Scan for the cell matching the given text and deliver its (x, y) coordinate at center. 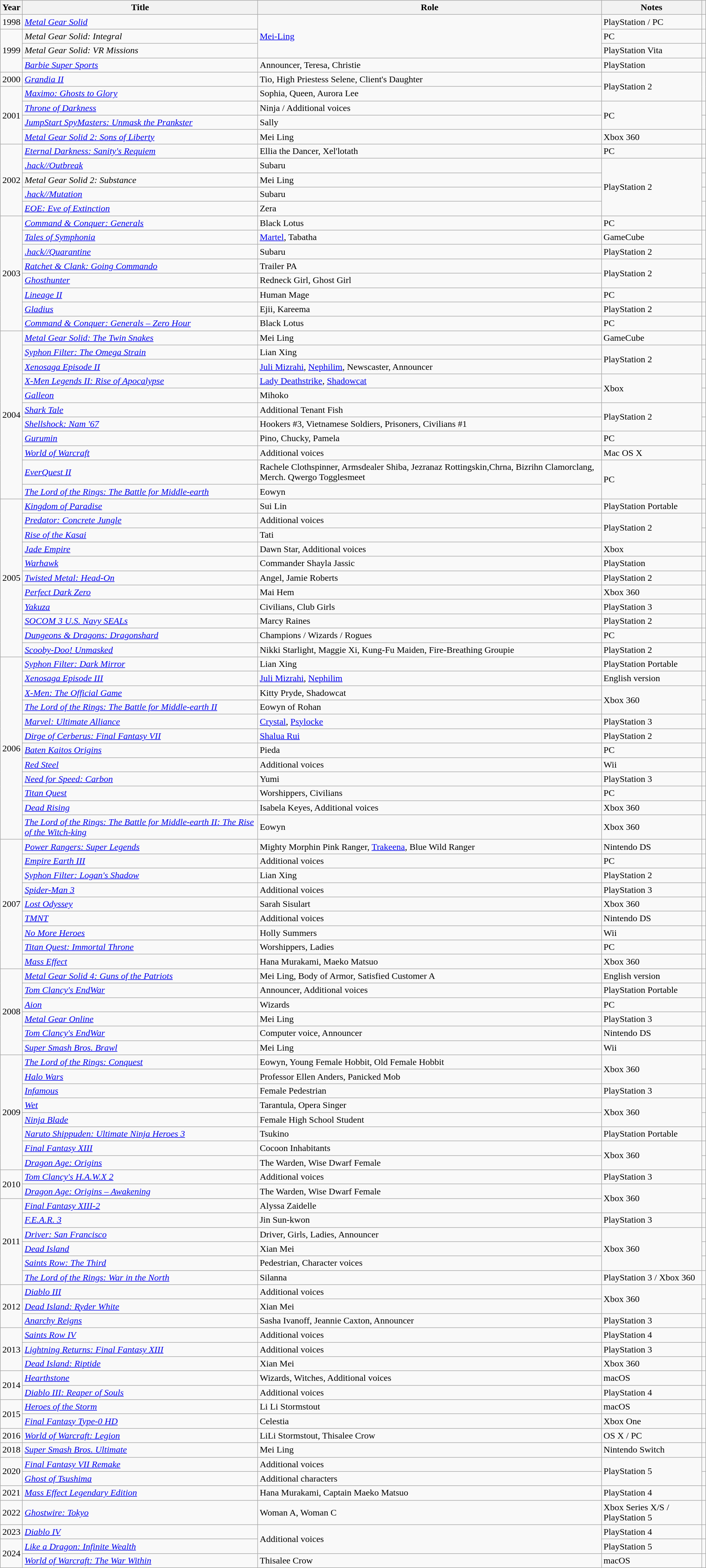
2002 (11, 180)
Martel, Tabatha (430, 237)
PlayStation 3 / Xbox 360 (652, 1277)
Yakuza (140, 606)
Lightning Returns: Final Fantasy XIII (140, 1349)
Sally (430, 122)
Heroes of the Storm (140, 1407)
2007 (11, 904)
Ratchet & Clank: Going Commando (140, 266)
Twisted Metal: Head-On (140, 578)
Ninja Blade (140, 1120)
Dungeons & Dragons: Dragonshard (140, 635)
Celestia (430, 1421)
2021 (11, 1493)
Computer voice, Announcer (430, 1033)
Nikki Starlight, Maggie Xi, Kung-Fu Maiden, Fire-Breathing Groupie (430, 649)
Role (430, 8)
Commander Shayla Jassic (430, 563)
2001 (11, 115)
Metal Gear Solid: VR Missions (140, 51)
Rachele Clothspinner, Armsdealer Shiba, Jezranaz Rottingskin,Chrna, Bizrihn Clamorclang, Merch. Qwergo Togglesmeet (430, 472)
PlayStation / PC (652, 22)
Shark Tale (140, 409)
Woman A, Woman C (430, 1513)
Diablo III: Reaper of Souls (140, 1393)
Xbox One (652, 1421)
2010 (11, 1184)
Ghostwire: Tokyo (140, 1513)
Driver, Girls, Ladies, Announcer (430, 1234)
Dead Island: Ryder White (140, 1306)
Isabela Keyes, Additional voices (430, 808)
Pieda (430, 750)
Metal Gear Online (140, 1019)
Announcer, Teresa, Christie (430, 65)
Diablo III (140, 1292)
Metal Gear Solid: The Twin Snakes (140, 338)
Ninja / Additional voices (430, 108)
.hack//Mutation (140, 194)
Tarantula, Opera Singer (430, 1105)
Hana Murakami, Maeko Matsuo (430, 962)
The Lord of the Rings: The Battle for Middle-earth (140, 492)
Mac OS X (652, 453)
Dead Island: Riptide (140, 1364)
The Lord of the Rings: Conquest (140, 1062)
Syphon Filter: The Omega Strain (140, 352)
Metal Gear Solid: Integral (140, 36)
Juli Mizrahi, Nephilim (430, 679)
Mihoko (430, 395)
2004 (11, 415)
Eowyn, Young Female Hobbit, Old Female Hobbit (430, 1062)
Gurumin (140, 439)
Halo Wars (140, 1076)
TMNT (140, 919)
Lineage II (140, 295)
2012 (11, 1306)
Xenosaga Episode II (140, 366)
Titan Quest (140, 793)
Xbox Series X/S / PlayStation 5 (652, 1513)
Alyssa Zaidelle (430, 1206)
Eowyn of Rohan (430, 707)
Female High School Student (430, 1120)
Additional characters (430, 1479)
Champions / Wizards / Rogues (430, 635)
Crystal, Psylocke (430, 722)
EOE: Eve of Extinction (140, 209)
Sasha Ivanoff, Jeannie Caxton, Announcer (430, 1320)
Hearthstone (140, 1378)
Redneck Girl, Ghost Girl (430, 280)
Perfect Dark Zero (140, 592)
Empire Earth III (140, 861)
Lady Deathstrike, Shadowcat (430, 381)
Barbie Super Sports (140, 65)
Thisalee Crow (430, 1560)
.hack//Outbreak (140, 165)
Ejii, Kareema (430, 309)
F.E.A.R. 3 (140, 1220)
Pedestrian, Character voices (430, 1263)
EverQuest II (140, 472)
2008 (11, 1012)
Dragon Age: Origins – Awakening (140, 1191)
Rise of the Kasai (140, 535)
Aion (140, 1005)
Title (140, 8)
Human Mage (430, 295)
2015 (11, 1414)
Metal Gear Solid 2: Sons of Liberty (140, 137)
The Lord of the Rings: The Battle for Middle-earth II: The Rise of the Witch-king (140, 827)
Final Fantasy Type-0 HD (140, 1421)
Juli Mizrahi, Nephilim, Newscaster, Announcer (430, 366)
World of Warcraft: Legion (140, 1436)
2023 (11, 1532)
2020 (11, 1471)
Holly Summers (430, 933)
2000 (11, 79)
Tom Clancy's H.A.W.X 2 (140, 1177)
Worshippers, Ladies (430, 947)
Throne of Darkness (140, 108)
Metal Gear Solid (140, 22)
Galleon (140, 395)
The Lord of the Rings: The Battle for Middle-earth II (140, 707)
Baten Kaitos Origins (140, 750)
Dragon Age: Origins (140, 1163)
Pino, Chucky, Pamela (430, 439)
Spider-Man 3 (140, 889)
Dead Island (140, 1249)
Xenosaga Episode III (140, 679)
No More Heroes (140, 933)
Final Fantasy XIII (140, 1148)
Red Steel (140, 765)
2006 (11, 748)
Kitty Pryde, Shadowcat (430, 693)
2024 (11, 1553)
Dead Rising (140, 808)
Mai Hem (430, 592)
Mei-Ling (430, 36)
Syphon Filter: Dark Mirror (140, 664)
Command & Conquer: Generals – Zero Hour (140, 323)
1999 (11, 51)
World of Warcraft: The War Within (140, 1560)
The Lord of the Rings: War in the North (140, 1277)
Mass Effect Legendary Edition (140, 1493)
Worshippers, Civilians (430, 793)
Syphon Filter: Logan's Shadow (140, 875)
Tati (430, 535)
Mei Ling, Body of Armor, Satisfied Customer A (430, 976)
Infamous (140, 1091)
Titan Quest: Immortal Throne (140, 947)
Dawn Star, Additional voices (430, 549)
1998 (11, 22)
2011 (11, 1242)
Mass Effect (140, 962)
Grandia II (140, 79)
Female Pedestrian (430, 1091)
Tio, High Priestess Selene, Client's Daughter (430, 79)
Metal Gear Solid 4: Guns of the Patriots (140, 976)
2016 (11, 1436)
Super Smash Bros. Ultimate (140, 1450)
Dirge of Cerberus: Final Fantasy VII (140, 736)
Driver: San Francisco (140, 1234)
World of Warcraft (140, 453)
Notes (652, 8)
Predator: Concrete Jungle (140, 520)
Year (11, 8)
Mighty Morphin Pink Ranger, Trakeena, Blue Wild Ranger (430, 846)
Zera (430, 209)
Professor Ellen Anders, Panicked Mob (430, 1076)
Need for Speed: Carbon (140, 779)
Civilians, Club Girls (430, 606)
Scooby-Doo! Unmasked (140, 649)
Gladius (140, 309)
Saints Row IV (140, 1335)
Additional Tenant Fish (430, 409)
Shalua Rui (430, 736)
Command & Conquer: Generals (140, 223)
SOCOM 3 U.S. Navy SEALs (140, 621)
Wizards, Witches, Additional voices (430, 1378)
Sui Lin (430, 506)
Sophia, Queen, Aurora Lee (430, 94)
Ellia the Dancer, Xel'lotath (430, 151)
Sarah Sisulart (430, 904)
Final Fantasy XIII-2 (140, 1206)
2014 (11, 1385)
Marvel: Ultimate Alliance (140, 722)
Nintendo Switch (652, 1450)
2018 (11, 1450)
Super Smash Bros. Brawl (140, 1048)
Wizards (430, 1005)
Jade Empire (140, 549)
Naruto Shippuden: Ultimate Ninja Heroes 3 (140, 1134)
Trailer PA (430, 266)
PlayStation Vita (652, 51)
Hookers #3, Vietnamese Soldiers, Prisoners, Civilians #1 (430, 424)
2009 (11, 1112)
Li Li Stormstout (430, 1407)
Tsukino (430, 1134)
Announcer, Additional voices (430, 990)
Cocoon Inhabitants (430, 1148)
LiLi Stormstout, Thisalee Crow (430, 1436)
Kingdom of Paradise (140, 506)
X-Men: The Official Game (140, 693)
2022 (11, 1513)
Marcy Raines (430, 621)
Ghosthunter (140, 280)
Wet (140, 1105)
Shellshock: Nam '67 (140, 424)
Hana Murakami, Captain Maeko Matsuo (430, 1493)
Ghost of Tsushima (140, 1479)
Maximo: Ghosts to Glory (140, 94)
Saints Row: The Third (140, 1263)
Final Fantasy VII Remake (140, 1464)
OS X / PC (652, 1436)
Angel, Jamie Roberts (430, 578)
X-Men Legends II: Rise of Apocalypse (140, 381)
.hack//Quarantine (140, 252)
Jin Sun-kwon (430, 1220)
Warhawk (140, 563)
Anarchy Reigns (140, 1320)
Lost Odyssey (140, 904)
Diablo IV (140, 1532)
Like a Dragon: Infinite Wealth (140, 1546)
Silanna (430, 1277)
Eternal Darkness: Sanity's Requiem (140, 151)
Metal Gear Solid 2: Substance (140, 180)
2003 (11, 273)
Tales of Symphonia (140, 237)
2005 (11, 578)
Yumi (430, 779)
2013 (11, 1349)
Power Rangers: Super Legends (140, 846)
JumpStart SpyMasters: Unmask the Prankster (140, 122)
